Return [x, y] of the center of cell containing provided text 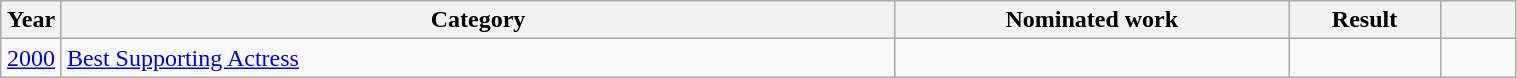
2000 [32, 58]
Result [1365, 20]
Best Supporting Actress [478, 58]
Category [478, 20]
Nominated work [1092, 20]
Year [32, 20]
